For the text-containing cell, return its midpoint in (X, Y) coordinate format. 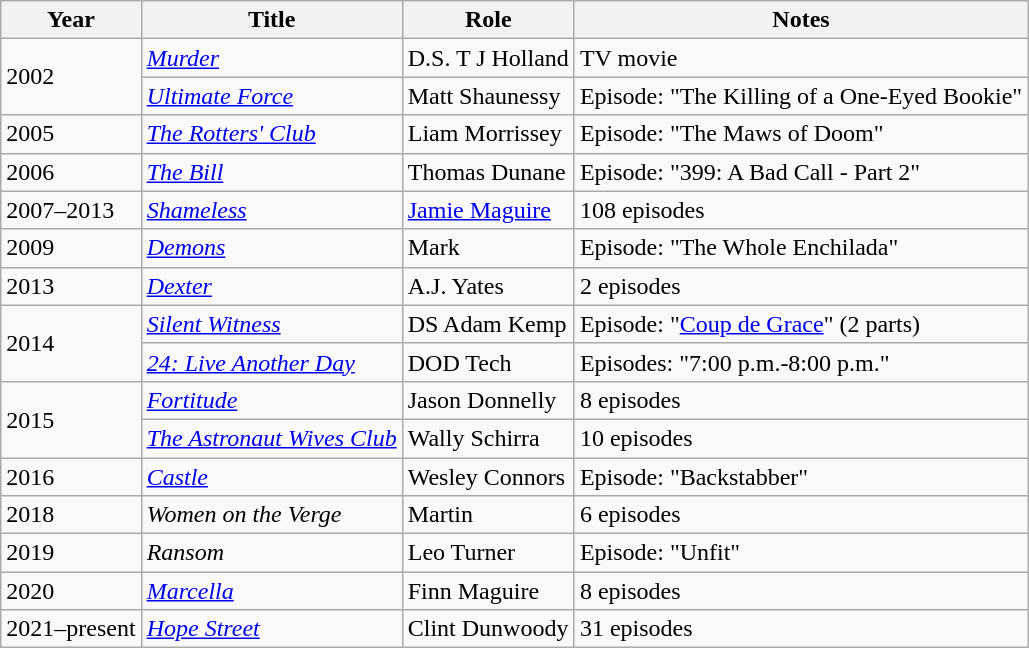
Clint Dunwoody (488, 629)
Role (488, 20)
The Rotters' Club (272, 134)
Marcella (272, 591)
The Bill (272, 172)
31 episodes (800, 629)
10 episodes (800, 438)
6 episodes (800, 515)
Murder (272, 58)
2014 (71, 343)
Episode: "Coup de Grace" (2 parts) (800, 324)
DS Adam Kemp (488, 324)
Silent Witness (272, 324)
Finn Maguire (488, 591)
Ultimate Force (272, 96)
Martin (488, 515)
Episode: "The Whole Enchilada" (800, 248)
Castle (272, 477)
Episode: "The Maws of Doom" (800, 134)
A.J. Yates (488, 286)
D.S. T J Holland (488, 58)
Notes (800, 20)
2009 (71, 248)
TV movie (800, 58)
108 episodes (800, 210)
Episode: "Backstabber" (800, 477)
Matt Shaunessy (488, 96)
Shameless (272, 210)
2013 (71, 286)
2006 (71, 172)
Wally Schirra (488, 438)
2016 (71, 477)
2021–present (71, 629)
Fortitude (272, 400)
Year (71, 20)
Title (272, 20)
Episode: "399: A Bad Call - Part 2" (800, 172)
2 episodes (800, 286)
Jason Donnelly (488, 400)
Jamie Maguire (488, 210)
Women on the Verge (272, 515)
2019 (71, 553)
2005 (71, 134)
DOD Tech (488, 362)
Mark (488, 248)
2020 (71, 591)
Hope Street (272, 629)
Dexter (272, 286)
Episode: "Unfit" (800, 553)
Leo Turner (488, 553)
Demons (272, 248)
Episodes: "7:00 p.m.-8:00 p.m." (800, 362)
Episode: "The Killing of a One-Eyed Bookie" (800, 96)
Wesley Connors (488, 477)
2018 (71, 515)
Liam Morrissey (488, 134)
2002 (71, 77)
Ransom (272, 553)
2015 (71, 419)
2007–2013 (71, 210)
The Astronaut Wives Club (272, 438)
Thomas Dunane (488, 172)
24: Live Another Day (272, 362)
